Search for the cell housing the specified text and yield its [X, Y] center coordinate. 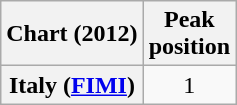
Italy (FIMI) [72, 85]
Chart (2012) [72, 34]
Peakposition [189, 34]
1 [189, 85]
